For the text-containing cell, return its midpoint in (x, y) coordinate format. 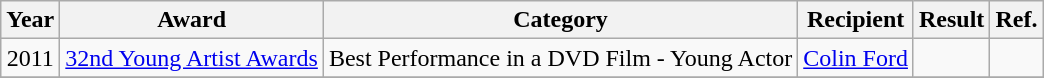
Category (560, 20)
Colin Ford (856, 58)
Ref. (1016, 20)
2011 (30, 58)
Best Performance in a DVD Film - Young Actor (560, 58)
Year (30, 20)
Recipient (856, 20)
Award (192, 20)
Result (951, 20)
32nd Young Artist Awards (192, 58)
